Search for the cell housing the specified text and yield its (X, Y) center coordinate. 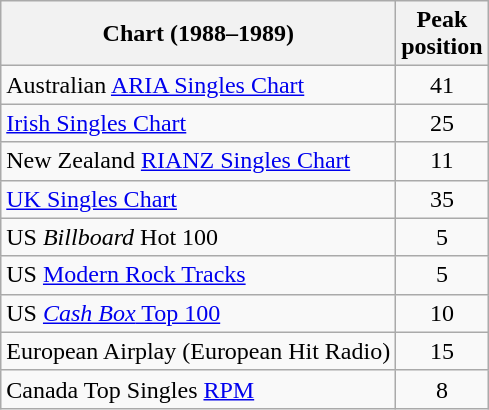
11 (442, 161)
US Cash Box Top 100 (198, 313)
35 (442, 199)
US Modern Rock Tracks (198, 275)
US Billboard Hot 100 (198, 237)
European Airplay (European Hit Radio) (198, 351)
UK Singles Chart (198, 199)
41 (442, 85)
8 (442, 389)
25 (442, 123)
Australian ARIA Singles Chart (198, 85)
15 (442, 351)
Chart (1988–1989) (198, 34)
Peakposition (442, 34)
10 (442, 313)
Irish Singles Chart (198, 123)
New Zealand RIANZ Singles Chart (198, 161)
Canada Top Singles RPM (198, 389)
